From the cell containing the given text, extract its center point as (X, Y) coordinate. 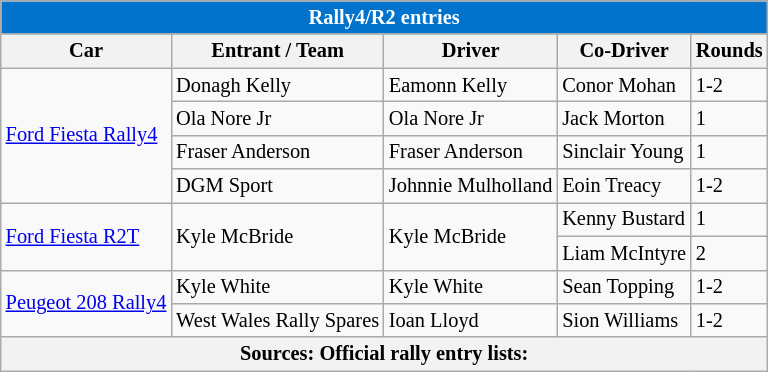
Ford Fiesta R2T (86, 236)
Jack Morton (624, 118)
West Wales Rally Spares (278, 320)
Eamonn Kelly (470, 85)
Kenny Bustard (624, 219)
Car (86, 51)
Ford Fiesta Rally4 (86, 136)
Sources: Official rally entry lists: (384, 354)
Ioan Lloyd (470, 320)
Rally4/R2 entries (384, 17)
Rounds (730, 51)
Liam McIntyre (624, 253)
Co-Driver (624, 51)
Sion Williams (624, 320)
Sinclair Young (624, 152)
2 (730, 253)
Peugeot 208 Rally4 (86, 304)
Driver (470, 51)
Donagh Kelly (278, 85)
Johnnie Mulholland (470, 186)
DGM Sport (278, 186)
Eoin Treacy (624, 186)
Entrant / Team (278, 51)
Conor Mohan (624, 85)
Sean Topping (624, 287)
